Scan for the cell matching the given text and deliver its [X, Y] coordinate at center. 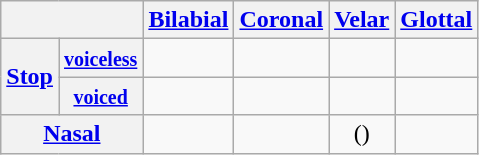
Glottal [436, 20]
Velar [362, 20]
voiceless [100, 58]
Nasal [72, 134]
Coronal [282, 20]
voiced [100, 96]
Bilabial [188, 20]
Stop [30, 77]
() [362, 134]
